Scan for the cell matching the given text and deliver its [X, Y] coordinate at center. 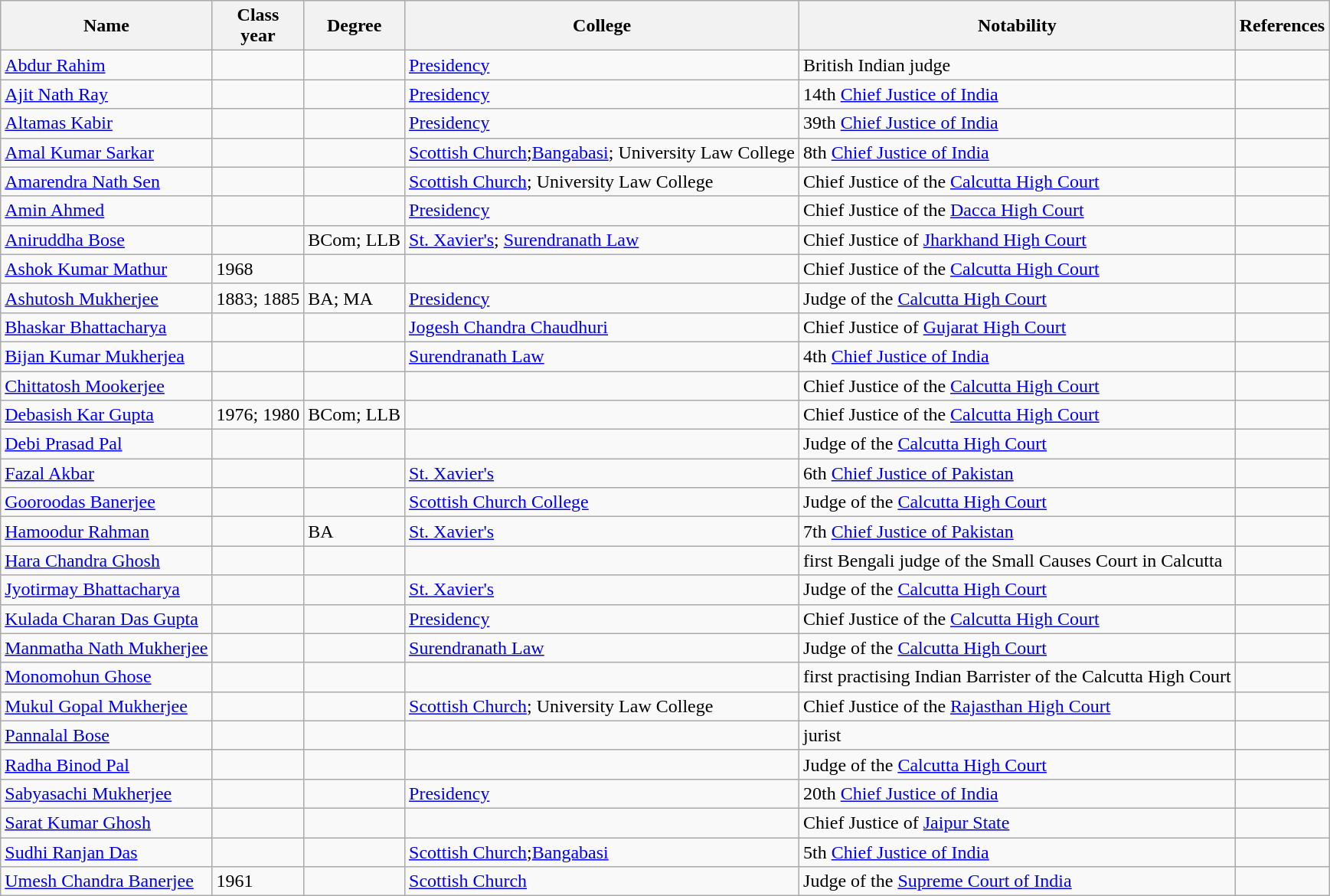
Scottish Church;Bangabasi; University Law College [602, 152]
Chief Justice of the Rajasthan High Court [1018, 706]
Chief Justice of Jharkhand High Court [1018, 240]
BA [355, 531]
Aniruddha Bose [106, 240]
first Bengali judge of the Small Causes Court in Calcutta [1018, 561]
Scottish Church [602, 881]
Debi Prasad Pal [106, 444]
Scottish Church;Bangabasi [602, 852]
Chief Justice of Gujarat High Court [1018, 327]
6th Chief Justice of Pakistan [1018, 473]
Debasish Kar Gupta [106, 415]
Degree [355, 26]
1976; 1980 [258, 415]
20th Chief Justice of India [1018, 793]
Ashok Kumar Mathur [106, 269]
Hara Chandra Ghosh [106, 561]
Chief Justice of Jaipur State [1018, 822]
Ashutosh Mukherjee [106, 298]
Sarat Kumar Ghosh [106, 822]
College [602, 26]
Amal Kumar Sarkar [106, 152]
Pannalal Bose [106, 735]
1961 [258, 881]
Bijan Kumar Mukherjea [106, 356]
Judge of the Supreme Court of India [1018, 881]
1968 [258, 269]
Abdur Rahim [106, 65]
Sabyasachi Mukherjee [106, 793]
8th Chief Justice of India [1018, 152]
Notability [1018, 26]
Monomohun Ghose [106, 677]
Amarendra Nath Sen [106, 181]
39th Chief Justice of India [1018, 123]
first practising Indian Barrister of the Calcutta High Court [1018, 677]
Hamoodur Rahman [106, 531]
14th Chief Justice of India [1018, 94]
Umesh Chandra Banerjee [106, 881]
Manmatha Nath Mukherjee [106, 648]
Jyotirmay Bhattacharya [106, 590]
1883; 1885 [258, 298]
Radha Binod Pal [106, 764]
Chittatosh Mookerjee [106, 385]
7th Chief Justice of Pakistan [1018, 531]
Classyear [258, 26]
jurist [1018, 735]
BA; MA [355, 298]
Mukul Gopal Mukherjee [106, 706]
Fazal Akbar [106, 473]
British Indian judge [1018, 65]
St. Xavier's; Surendranath Law [602, 240]
5th Chief Justice of India [1018, 852]
Amin Ahmed [106, 211]
Kulada Charan Das Gupta [106, 619]
4th Chief Justice of India [1018, 356]
Chief Justice of the Dacca High Court [1018, 211]
Gooroodas Banerjee [106, 502]
Ajit Nath Ray [106, 94]
References [1282, 26]
Jogesh Chandra Chaudhuri [602, 327]
Bhaskar Bhattacharya [106, 327]
Altamas Kabir [106, 123]
Sudhi Ranjan Das [106, 852]
Scottish Church College [602, 502]
Name [106, 26]
